Extract the (X, Y) coordinate from the center of the cell holding the provided text.  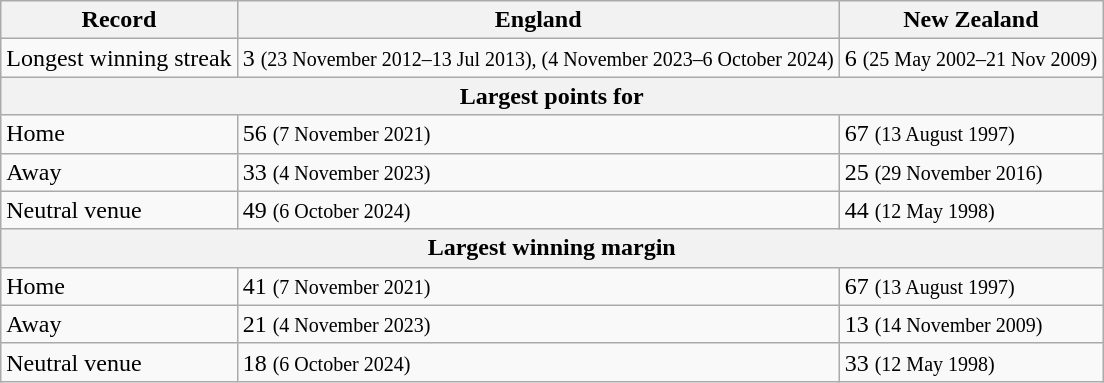
49 (6 October 2024) (538, 210)
6 (25 May 2002–21 Nov 2009) (970, 58)
13 (14 November 2009) (970, 324)
Longest winning streak (119, 58)
New Zealand (970, 20)
21 (4 November 2023) (538, 324)
Largest points for (552, 96)
Record (119, 20)
44 (12 May 1998) (970, 210)
3 (23 November 2012–13 Jul 2013), (4 November 2023–6 October 2024) (538, 58)
56 (7 November 2021) (538, 134)
33 (12 May 1998) (970, 362)
33 (4 November 2023) (538, 172)
England (538, 20)
41 (7 November 2021) (538, 286)
Largest winning margin (552, 248)
25 (29 November 2016) (970, 172)
18 (6 October 2024) (538, 362)
